Scan for the cell matching the given text and deliver its (X, Y) coordinate at center. 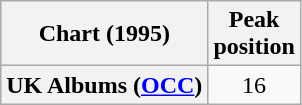
16 (254, 85)
UK Albums (OCC) (104, 85)
Chart (1995) (104, 34)
Peak position (254, 34)
